Identify which cell holds the provided text, then report its (x, y) central coordinate. 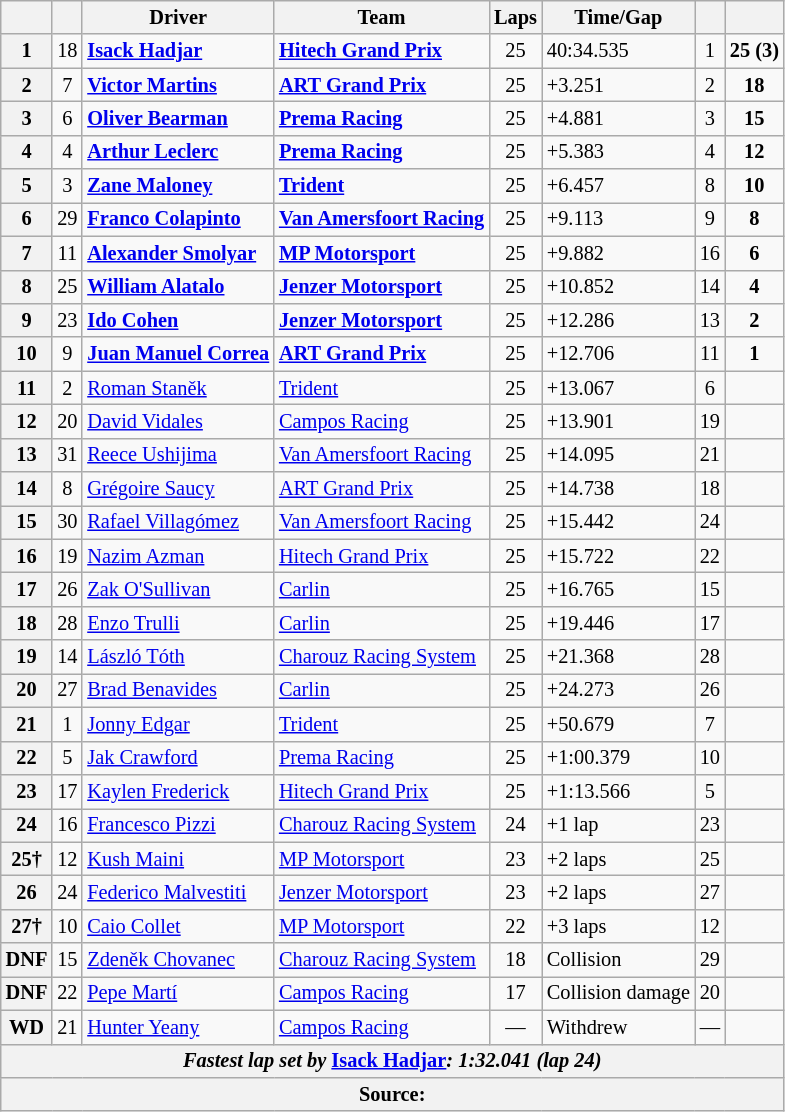
Victor Martins (178, 85)
+14.738 (618, 489)
Reece Ushijima (178, 455)
Isack Hadjar (178, 51)
30 (67, 522)
Team (382, 17)
+50.679 (618, 724)
Ido Cohen (178, 320)
+21.368 (618, 657)
Brad Benavides (178, 690)
25† (27, 859)
+10.852 (618, 287)
Caio Collet (178, 926)
Rafael Villagómez (178, 522)
Hunter Yeany (178, 1027)
+4.881 (618, 118)
+13.067 (618, 388)
+15.722 (618, 556)
Jak Crawford (178, 758)
Roman Staněk (178, 388)
Source: (392, 1094)
Federico Malvestiti (178, 892)
Oliver Bearman (178, 118)
+3 laps (618, 926)
Driver (178, 17)
Grégoire Saucy (178, 489)
27† (27, 926)
Franco Colapinto (178, 219)
+1:00.379 (618, 758)
Enzo Trulli (178, 623)
+9.113 (618, 219)
+14.095 (618, 455)
+12.706 (618, 354)
Kaylen Frederick (178, 791)
31 (67, 455)
+24.273 (618, 690)
Kush Maini (178, 859)
Francesco Pizzi (178, 825)
Arthur Leclerc (178, 152)
+9.882 (618, 253)
Zdeněk Chovanec (178, 960)
Collision damage (618, 993)
+16.765 (618, 589)
25 (3) (754, 51)
Collision (618, 960)
+6.457 (618, 186)
+3.251 (618, 85)
Jonny Edgar (178, 724)
Juan Manuel Correa (178, 354)
László Tóth (178, 657)
Time/Gap (618, 17)
Alexander Smolyar (178, 253)
Zak O'Sullivan (178, 589)
+19.446 (618, 623)
+1:13.566 (618, 791)
Nazim Azman (178, 556)
+13.901 (618, 421)
WD (27, 1027)
+5.383 (618, 152)
Withdrew (618, 1027)
Pepe Martí (178, 993)
William Alatalo (178, 287)
+12.286 (618, 320)
+15.442 (618, 522)
40:34.535 (618, 51)
Zane Maloney (178, 186)
Laps (516, 17)
David Vidales (178, 421)
Fastest lap set by Isack Hadjar: 1:32.041 (lap 24) (392, 1061)
+1 lap (618, 825)
